Return (x, y) of the center of cell containing provided text 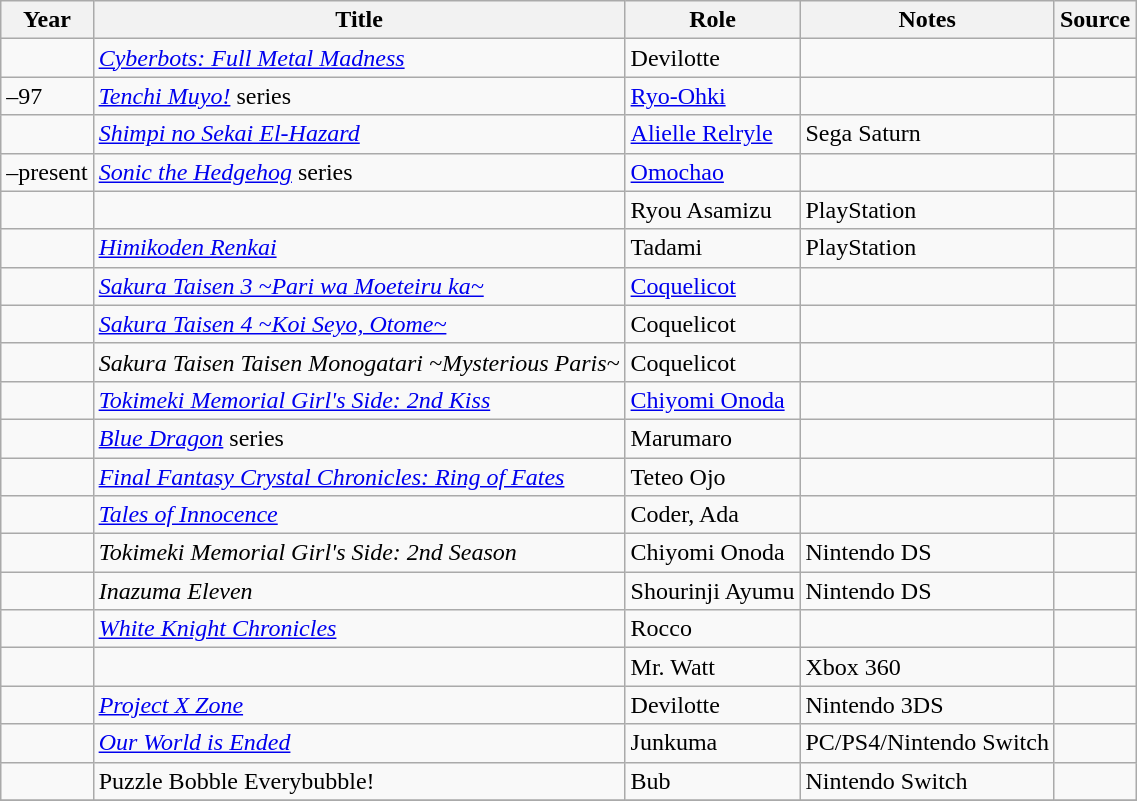
Xbox 360 (927, 667)
Tenchi Muyo! series (359, 96)
Rocco (712, 629)
Our World is Ended (359, 743)
Sakura Taisen Taisen Monogatari ~Mysterious Paris~ (359, 362)
Sonic the Hedgehog series (359, 172)
Bub (712, 781)
Role (712, 20)
Marumaro (712, 438)
Title (359, 20)
Tadami (712, 248)
Tokimeki Memorial Girl's Side: 2nd Season (359, 553)
Tokimeki Memorial Girl's Side: 2nd Kiss (359, 400)
Junkuma (712, 743)
Omochao (712, 172)
Nintendo 3DS (927, 705)
Coder, Ada (712, 515)
Source (1094, 20)
Inazuma Eleven (359, 591)
Year (47, 20)
Himikoden Renkai (359, 248)
Shimpi no Sekai El-Hazard (359, 134)
Cyberbots: Full Metal Madness (359, 58)
Teteo Ojo (712, 477)
Sakura Taisen 4 ~Koi Seyo, Otome~ (359, 324)
Sega Saturn (927, 134)
PC/PS4/Nintendo Switch (927, 743)
White Knight Chronicles (359, 629)
–97 (47, 96)
–present (47, 172)
Notes (927, 20)
Tales of Innocence (359, 515)
Alielle Relryle (712, 134)
Sakura Taisen 3 ~Pari wa Moeteiru ka~ (359, 286)
Project X Zone (359, 705)
Final Fantasy Crystal Chronicles: Ring of Fates (359, 477)
Ryou Asamizu (712, 210)
Nintendo Switch (927, 781)
Mr. Watt (712, 667)
Ryo-Ohki (712, 96)
Shourinji Ayumu (712, 591)
Puzzle Bobble Everybubble! (359, 781)
Blue Dragon series (359, 438)
